Scan for the cell matching the given text and deliver its (x, y) coordinate at center. 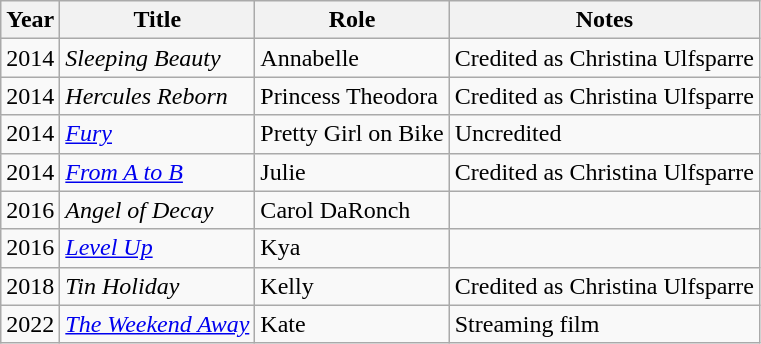
Notes (604, 20)
Kelly (352, 286)
2018 (30, 286)
Princess Theodora (352, 96)
Angel of Decay (158, 210)
Sleeping Beauty (158, 58)
Uncredited (604, 134)
Fury (158, 134)
Kate (352, 324)
Carol DaRonch (352, 210)
Role (352, 20)
Year (30, 20)
From A to B (158, 172)
2022 (30, 324)
The Weekend Away (158, 324)
Tin Holiday (158, 286)
Annabelle (352, 58)
Kya (352, 248)
Hercules Reborn (158, 96)
Level Up (158, 248)
Title (158, 20)
Streaming film (604, 324)
Pretty Girl on Bike (352, 134)
Julie (352, 172)
